Identify which cell holds the provided text, then report its (x, y) central coordinate. 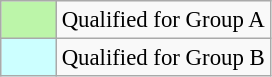
Qualified for Group A (163, 20)
Qualified for Group B (163, 58)
